Return the [x, y] coordinate for the center point of the cell that contains the specified text.  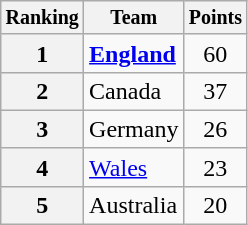
37 [216, 91]
Team [134, 18]
Ranking [42, 18]
26 [216, 129]
2 [42, 91]
Australia [134, 205]
Points [216, 18]
5 [42, 205]
Wales [134, 167]
1 [42, 53]
4 [42, 167]
20 [216, 205]
Germany [134, 129]
23 [216, 167]
3 [42, 129]
Canada [134, 91]
England [134, 53]
60 [216, 53]
